Provide the (x, y) coordinate of the cell's center where the given text is located.  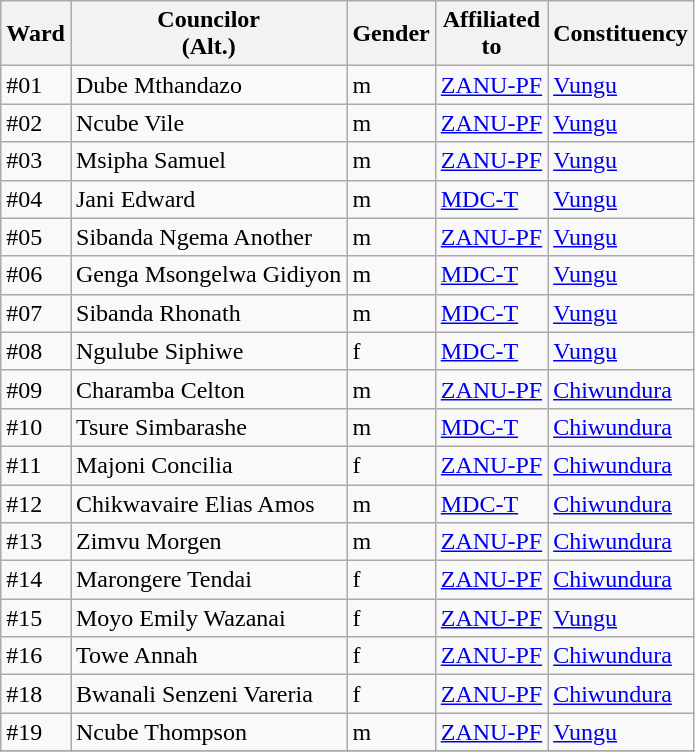
#13 (36, 542)
Sibanda Ngema Another (208, 237)
Zimvu Morgen (208, 542)
#04 (36, 199)
Tsure Simbarashe (208, 427)
Chikwavaire Elias Amos (208, 503)
#06 (36, 275)
Ncube Thompson (208, 732)
Gender (391, 34)
Ngulube Siphiwe (208, 351)
#11 (36, 465)
#12 (36, 503)
#19 (36, 732)
Msipha Samuel (208, 161)
#14 (36, 580)
#16 (36, 656)
Dube Mthandazo (208, 85)
Ward (36, 34)
#08 (36, 351)
Charamba Celton (208, 389)
#01 (36, 85)
Councilor(Alt.) (208, 34)
#07 (36, 313)
#18 (36, 694)
#09 (36, 389)
Marongere Tendai (208, 580)
Jani Edward (208, 199)
#15 (36, 618)
Majoni Concilia (208, 465)
Constituency (621, 34)
#02 (36, 123)
Genga Msongelwa Gidiyon (208, 275)
Towe Annah (208, 656)
Affiliatedto (491, 34)
Moyo Emily Wazanai (208, 618)
#03 (36, 161)
#10 (36, 427)
Bwanali Senzeni Vareria (208, 694)
Ncube Vile (208, 123)
Sibanda Rhonath (208, 313)
#05 (36, 237)
